Extract the [x, y] coordinate from the center of the cell holding the provided text.  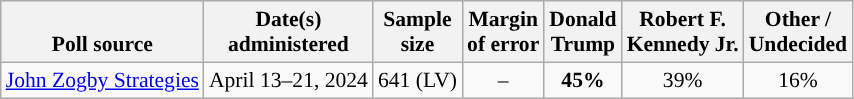
Poll source [102, 32]
Robert F.Kennedy Jr. [683, 32]
Samplesize [418, 32]
– [503, 80]
16% [798, 80]
39% [683, 80]
641 (LV) [418, 80]
April 13–21, 2024 [288, 80]
45% [582, 80]
John Zogby Strategies [102, 80]
Other /Undecided [798, 32]
Date(s)administered [288, 32]
Marginof error [503, 32]
DonaldTrump [582, 32]
